Return [x, y] of the center of cell containing provided text 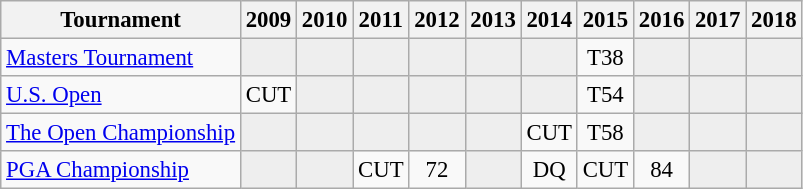
T54 [605, 95]
PGA Championship [121, 170]
2013 [493, 20]
T58 [605, 133]
Masters Tournament [121, 58]
Tournament [121, 20]
T38 [605, 58]
2017 [718, 20]
72 [437, 170]
The Open Championship [121, 133]
2011 [381, 20]
2015 [605, 20]
2009 [268, 20]
2012 [437, 20]
2014 [549, 20]
2010 [325, 20]
2018 [774, 20]
2016 [661, 20]
84 [661, 170]
DQ [549, 170]
U.S. Open [121, 95]
